Find where the given text appears and provide that cell's center as [X, Y] coordinate. 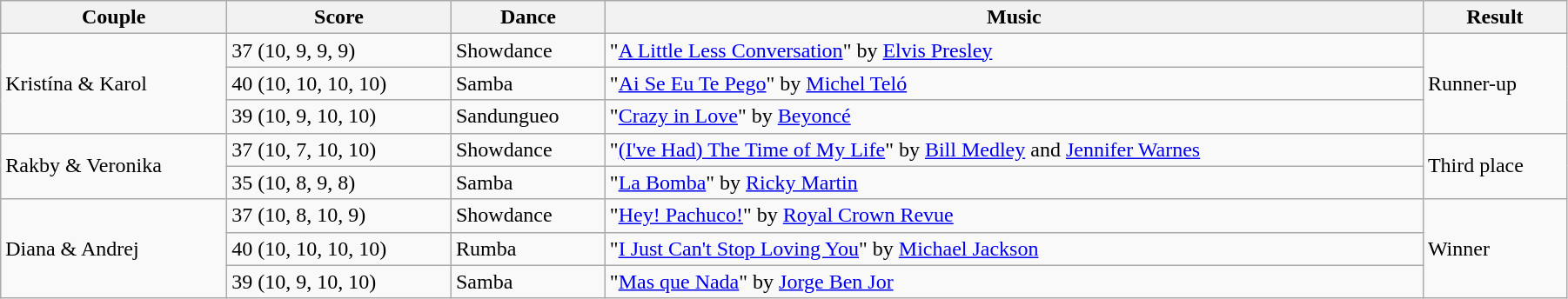
Result [1495, 17]
"Crazy in Love" by Beyoncé [1014, 116]
"Ai Se Eu Te Pego" by Michel Teló [1014, 83]
Dance [527, 17]
37 (10, 7, 10, 10) [339, 149]
"A Little Less Conversation" by Elvis Presley [1014, 50]
Music [1014, 17]
Kristína & Karol [114, 83]
Runner-up [1495, 83]
"Mas que Nada" by Jorge Ben Jor [1014, 282]
Sandungueo [527, 116]
Winner [1495, 249]
"La Bomba" by Ricky Martin [1014, 183]
Rakby & Veronika [114, 166]
37 (10, 9, 9, 9) [339, 50]
"I Just Can't Stop Loving You" by Michael Jackson [1014, 249]
"(I've Had) The Time of My Life" by Bill Medley and Jennifer Warnes [1014, 149]
Score [339, 17]
Third place [1495, 166]
37 (10, 8, 10, 9) [339, 216]
35 (10, 8, 9, 8) [339, 183]
"Hey! Pachuco!" by Royal Crown Revue [1014, 216]
Couple [114, 17]
Diana & Andrej [114, 249]
Rumba [527, 249]
